Provide the (x, y) coordinate of the cell's center where the given text is located.  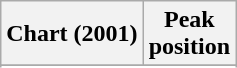
Peakposition (189, 34)
Chart (2001) (72, 34)
